Capture the cell that displays the provided text and extract its (x, y) central coordinate. 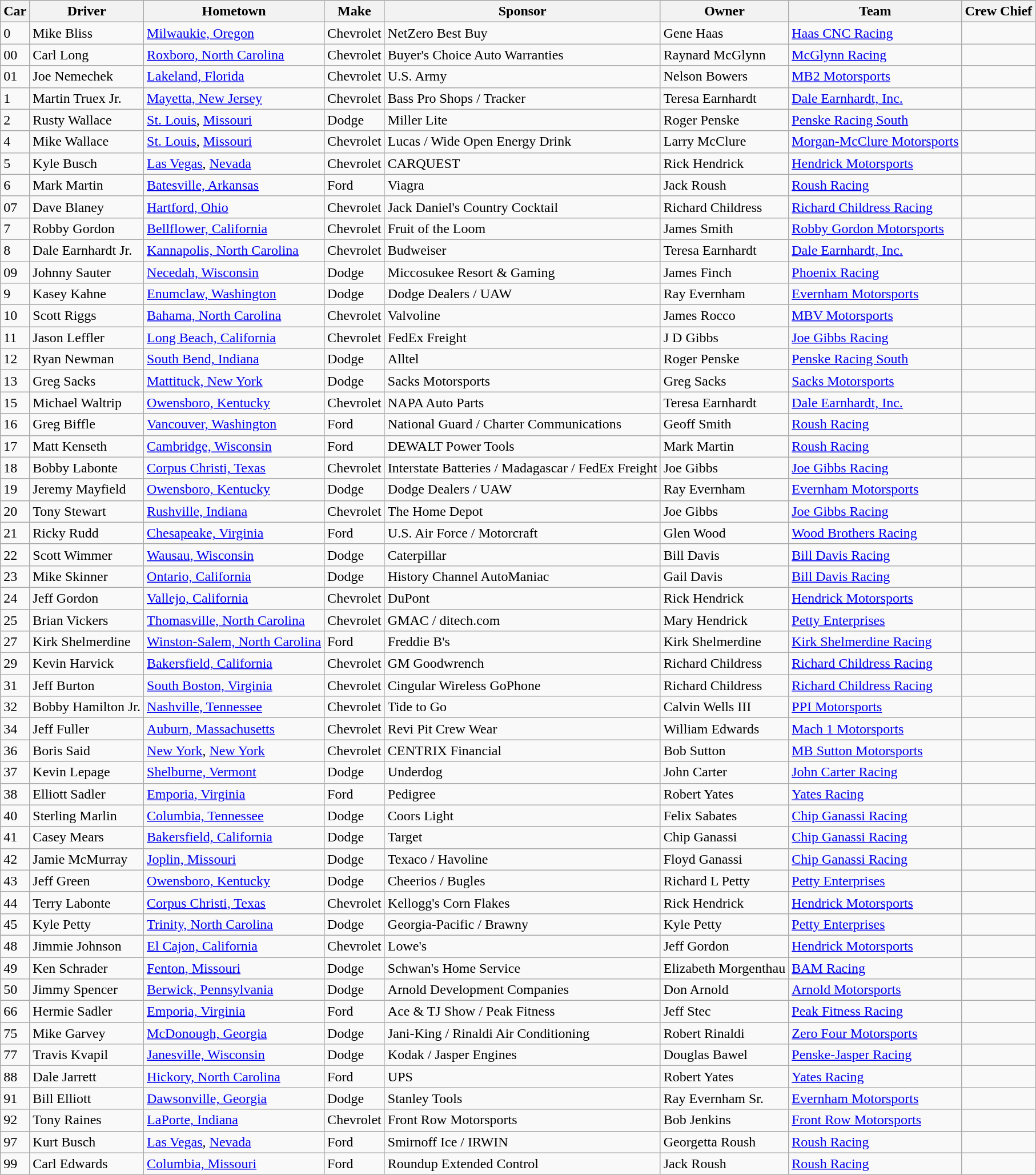
Scott Riggs (87, 316)
Ray Evernham Sr. (724, 1098)
Lakeland, Florida (234, 77)
Mach 1 Motorsports (875, 729)
Kevin Lepage (87, 772)
Jeff Fuller (87, 729)
Kyle Busch (87, 163)
Auburn, Massachusetts (234, 729)
DuPont (522, 598)
Georgia-Pacific / Brawny (522, 924)
97 (15, 1142)
75 (15, 1033)
38 (15, 794)
Jeff Green (87, 881)
Robert Rinaldi (724, 1033)
18 (15, 468)
John Carter (724, 772)
Cingular Wireless GoPhone (522, 685)
J D Gibbs (724, 338)
Boris Said (87, 751)
James Smith (724, 228)
Necedah, Wisconsin (234, 272)
50 (15, 990)
88 (15, 1077)
Mike Garvey (87, 1033)
MBV Motorsports (875, 316)
Jason Leffler (87, 338)
Alltel (522, 359)
Mike Skinner (87, 576)
Matt Kenseth (87, 446)
Ken Schrader (87, 968)
Smirnoff Ice / IRWIN (522, 1142)
Jimmy Spencer (87, 990)
5 (15, 163)
Kodak / Jasper Engines (522, 1055)
Berwick, Pennsylvania (234, 990)
Don Arnold (724, 990)
Jeff Burton (87, 685)
Crew Chief (998, 11)
20 (15, 511)
Bahama, North Carolina (234, 316)
Hermie Sadler (87, 1012)
Bob Sutton (724, 751)
Trinity, North Carolina (234, 924)
Morgan-McClure Motorsports (875, 142)
Joplin, Missouri (234, 859)
Bob Jenkins (724, 1120)
CARQUEST (522, 163)
MB2 Motorsports (875, 77)
Floyd Ganassi (724, 859)
Rushville, Indiana (234, 511)
27 (15, 642)
10 (15, 316)
Carl Edwards (87, 1164)
44 (15, 903)
Hickory, North Carolina (234, 1077)
Batesville, Arkansas (234, 185)
6 (15, 185)
James Finch (724, 272)
Team (875, 11)
Vancouver, Washington (234, 424)
Haas CNC Racing (875, 33)
23 (15, 576)
Kannapolis, North Carolina (234, 250)
Penske-Jasper Racing (875, 1055)
New York, New York (234, 751)
FedEx Freight (522, 338)
Martin Truex Jr. (87, 98)
Columbia, Tennessee (234, 816)
Miller Lite (522, 120)
Cambridge, Wisconsin (234, 446)
Rusty Wallace (87, 120)
Pedigree (522, 794)
43 (15, 881)
UPS (522, 1077)
92 (15, 1120)
Jack Daniel's Country Cocktail (522, 207)
09 (15, 272)
Thomasville, North Carolina (234, 620)
Glen Wood (724, 533)
Bellflower, California (234, 228)
12 (15, 359)
Janesville, Wisconsin (234, 1055)
Miccosukee Resort & Gaming (522, 272)
00 (15, 55)
BAM Racing (875, 968)
William Edwards (724, 729)
Chip Ganassi (724, 837)
21 (15, 533)
07 (15, 207)
Dale Jarrett (87, 1077)
25 (15, 620)
Robby Gordon (87, 228)
Bill Elliott (87, 1098)
Lowe's (522, 946)
Jeremy Mayfield (87, 490)
Kellogg's Corn Flakes (522, 903)
Tony Raines (87, 1120)
34 (15, 729)
Larry McClure (724, 142)
0 (15, 33)
MB Sutton Motorsports (875, 751)
U.S. Air Force / Motorcraft (522, 533)
Wood Brothers Racing (875, 533)
Ryan Newman (87, 359)
Michael Waltrip (87, 403)
Arnold Motorsports (875, 990)
Scott Wimmer (87, 555)
16 (15, 424)
Felix Sabates (724, 816)
Fruit of the Loom (522, 228)
Nelson Bowers (724, 77)
Geoff Smith (724, 424)
Mary Hendrick (724, 620)
Travis Kvapil (87, 1055)
01 (15, 77)
Texaco / Havoline (522, 859)
Revi Pit Crew Wear (522, 729)
McDonough, Georgia (234, 1033)
Greg Biffle (87, 424)
19 (15, 490)
Mayetta, New Jersey (234, 98)
Car (15, 11)
Jimmie Johnson (87, 946)
42 (15, 859)
9 (15, 294)
Tony Stewart (87, 511)
17 (15, 446)
Bobby Labonte (87, 468)
Target (522, 837)
National Guard / Charter Communications (522, 424)
Raynard McGlynn (724, 55)
4 (15, 142)
Hometown (234, 11)
7 (15, 228)
The Home Depot (522, 511)
29 (15, 664)
77 (15, 1055)
11 (15, 338)
41 (15, 837)
LaPorte, Indiana (234, 1120)
GMAC / ditech.com (522, 620)
49 (15, 968)
Mattituck, New York (234, 381)
Freddie B's (522, 642)
22 (15, 555)
Jeff Stec (724, 1012)
48 (15, 946)
Lucas / Wide Open Energy Drink (522, 142)
Dawsonville, Georgia (234, 1098)
Dale Earnhardt Jr. (87, 250)
45 (15, 924)
8 (15, 250)
Buyer's Choice Auto Warranties (522, 55)
Enumclaw, Washington (234, 294)
Gene Haas (724, 33)
Underdog (522, 772)
Make (355, 11)
NetZero Best Buy (522, 33)
Mike Wallace (87, 142)
El Cajon, California (234, 946)
Roxboro, North Carolina (234, 55)
Douglas Bawel (724, 1055)
Hartford, Ohio (234, 207)
Elizabeth Morgenthau (724, 968)
32 (15, 707)
Tide to Go (522, 707)
James Rocco (724, 316)
Dave Blaney (87, 207)
Arnold Development Companies (522, 990)
Ricky Rudd (87, 533)
Casey Mears (87, 837)
History Channel AutoManiac (522, 576)
Long Beach, California (234, 338)
36 (15, 751)
Carl Long (87, 55)
Robby Gordon Motorsports (875, 228)
2 (15, 120)
John Carter Racing (875, 772)
Kurt Busch (87, 1142)
Joe Nemechek (87, 77)
Stanley Tools (522, 1098)
Schwan's Home Service (522, 968)
Driver (87, 11)
Johnny Sauter (87, 272)
Mike Bliss (87, 33)
Ace & TJ Show / Peak Fitness (522, 1012)
24 (15, 598)
GM Goodwrench (522, 664)
Nashville, Tennessee (234, 707)
1 (15, 98)
South Boston, Virginia (234, 685)
Wausau, Wisconsin (234, 555)
Kirk Shelmerdine Racing (875, 642)
Milwaukie, Oregon (234, 33)
Kasey Kahne (87, 294)
Terry Labonte (87, 903)
South Bend, Indiana (234, 359)
Coors Light (522, 816)
Shelburne, Vermont (234, 772)
91 (15, 1098)
37 (15, 772)
Fenton, Missouri (234, 968)
Columbia, Missouri (234, 1164)
Georgetta Roush (724, 1142)
Chesapeake, Virginia (234, 533)
Bill Davis (724, 555)
Ontario, California (234, 576)
Phoenix Racing (875, 272)
Viagra (522, 185)
Vallejo, California (234, 598)
31 (15, 685)
99 (15, 1164)
Zero Four Motorsports (875, 1033)
Gail Davis (724, 576)
CENTRIX Financial (522, 751)
McGlynn Racing (875, 55)
Brian Vickers (87, 620)
Elliott Sadler (87, 794)
Jamie McMurray (87, 859)
Cheerios / Bugles (522, 881)
Sterling Marlin (87, 816)
13 (15, 381)
Peak Fitness Racing (875, 1012)
Caterpillar (522, 555)
66 (15, 1012)
Valvoline (522, 316)
Richard L Petty (724, 881)
Roundup Extended Control (522, 1164)
Budweiser (522, 250)
Calvin Wells III (724, 707)
40 (15, 816)
Jani-King / Rinaldi Air Conditioning (522, 1033)
DEWALT Power Tools (522, 446)
U.S. Army (522, 77)
Bass Pro Shops / Tracker (522, 98)
Bobby Hamilton Jr. (87, 707)
Sponsor (522, 11)
Kevin Harvick (87, 664)
15 (15, 403)
NAPA Auto Parts (522, 403)
PPI Motorsports (875, 707)
Owner (724, 11)
Winston-Salem, North Carolina (234, 642)
Interstate Batteries / Madagascar / FedEx Freight (522, 468)
